Capture the cell that displays the provided text and extract its [X, Y] central coordinate. 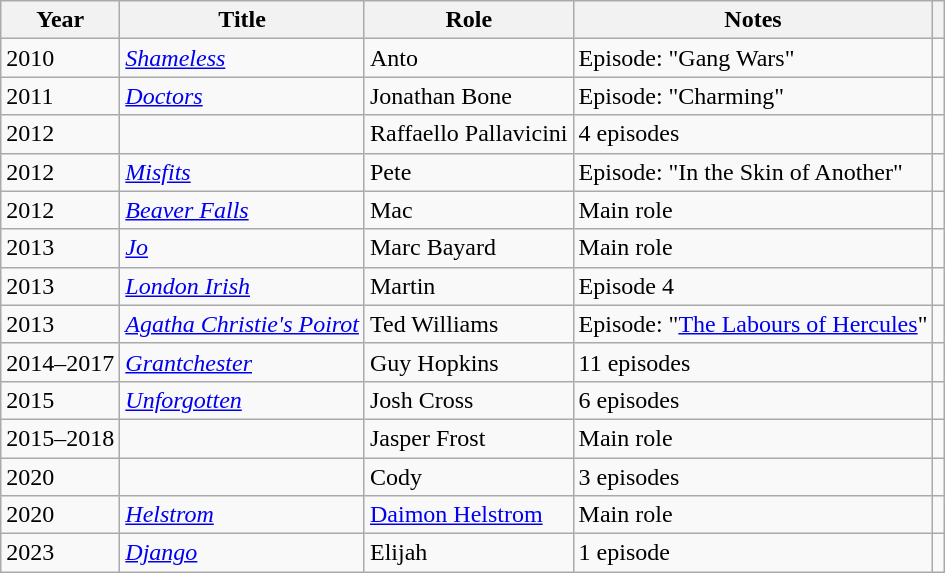
Helstrom [242, 515]
Jasper Frost [468, 438]
4 episodes [753, 134]
Episode: "Gang Wars" [753, 58]
2010 [60, 58]
2015–2018 [60, 438]
1 episode [753, 553]
Unforgotten [242, 400]
Cody [468, 477]
6 episodes [753, 400]
2023 [60, 553]
Misfits [242, 172]
Episode: "The Labours of Hercules" [753, 324]
Marc Bayard [468, 248]
Doctors [242, 96]
Grantchester [242, 362]
Martin [468, 286]
Daimon Helstrom [468, 515]
Shameless [242, 58]
Elijah [468, 553]
Django [242, 553]
2014–2017 [60, 362]
Jonathan Bone [468, 96]
Episode: "Charming" [753, 96]
Anto [468, 58]
Beaver Falls [242, 210]
London Irish [242, 286]
2011 [60, 96]
Josh Cross [468, 400]
Mac [468, 210]
Title [242, 20]
11 episodes [753, 362]
Role [468, 20]
Ted Williams [468, 324]
Episode: "In the Skin of Another" [753, 172]
Pete [468, 172]
Episode 4 [753, 286]
Jo [242, 248]
2015 [60, 400]
3 episodes [753, 477]
Year [60, 20]
Guy Hopkins [468, 362]
Notes [753, 20]
Raffaello Pallavicini [468, 134]
Agatha Christie's Poirot [242, 324]
